Determine the [X, Y] coordinate at the center of the cell enclosing the given text.  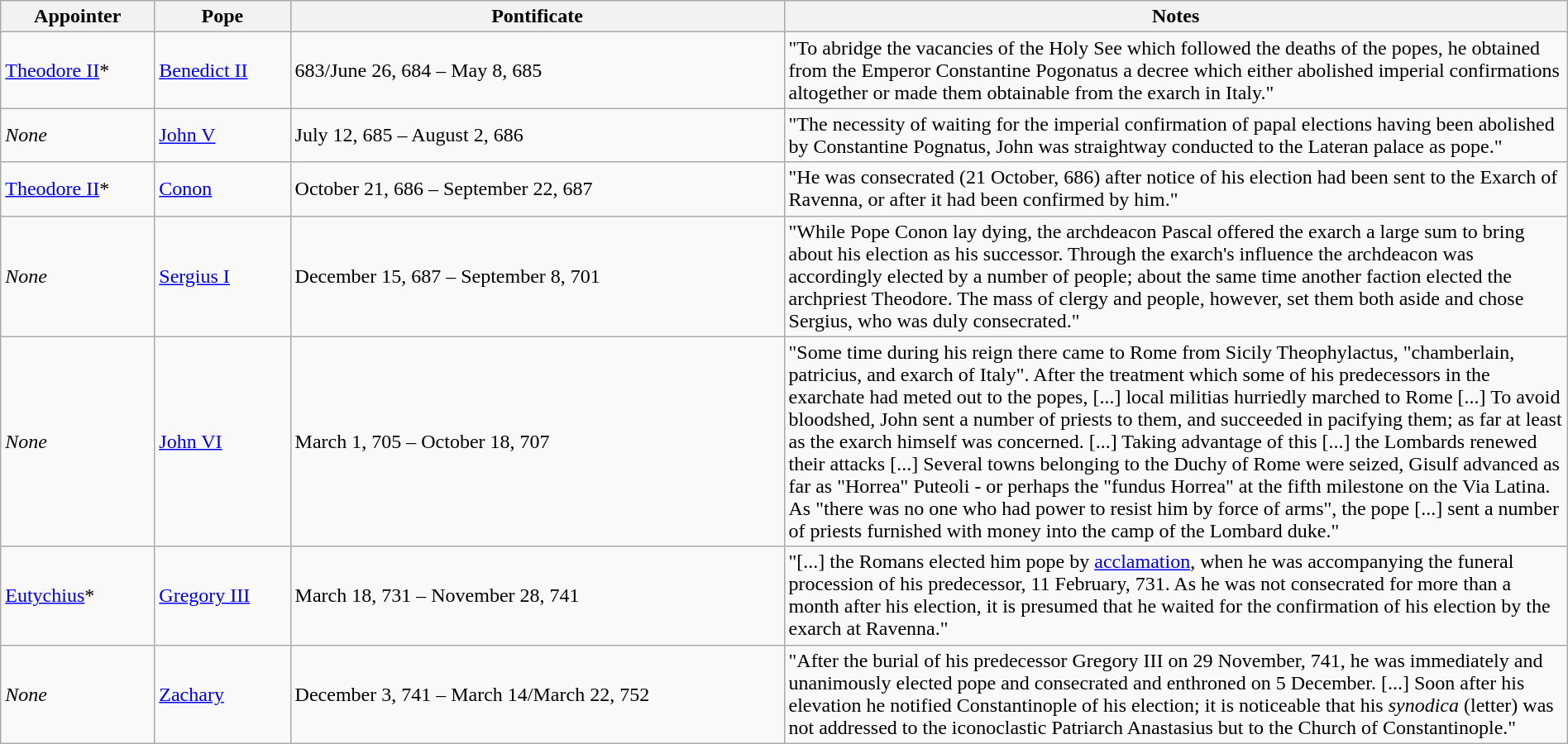
John V [222, 136]
Notes [1176, 17]
Zachary [222, 694]
Appointer [78, 17]
March 18, 731 – November 28, 741 [538, 595]
July 12, 685 – August 2, 686 [538, 136]
Conon [222, 188]
Pope [222, 17]
October 21, 686 – September 22, 687 [538, 188]
Sergius I [222, 276]
John VI [222, 441]
683/June 26, 684 – May 8, 685 [538, 70]
Pontificate [538, 17]
December 15, 687 – September 8, 701 [538, 276]
Benedict II [222, 70]
March 1, 705 – October 18, 707 [538, 441]
Gregory III [222, 595]
December 3, 741 – March 14/March 22, 752 [538, 694]
"He was consecrated (21 October, 686) after notice of his election had been sent to the Exarch of Ravenna, or after it had been confirmed by him." [1176, 188]
Eutychius* [78, 595]
